Return the [X, Y] coordinate for the center point of the cell that contains the specified text.  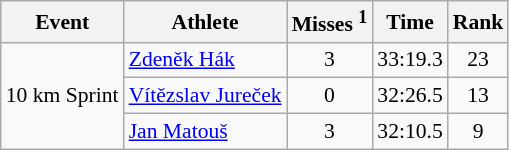
Misses 1 [330, 22]
9 [478, 132]
32:26.5 [410, 96]
10 km Sprint [62, 96]
Event [62, 22]
33:19.3 [410, 60]
Jan Matouš [206, 132]
32:10.5 [410, 132]
Time [410, 22]
Athlete [206, 22]
13 [478, 96]
0 [330, 96]
Vítězslav Jureček [206, 96]
Zdeněk Hák [206, 60]
Rank [478, 22]
23 [478, 60]
